Scan for the cell matching the given text and deliver its (x, y) coordinate at center. 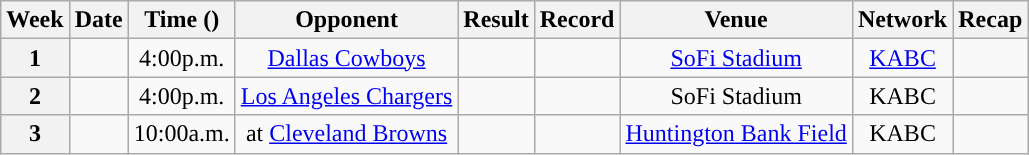
Date (98, 20)
Los Angeles Chargers (346, 96)
2 (35, 96)
at Cleveland Browns (346, 134)
3 (35, 134)
Result (496, 20)
Venue (736, 20)
Recap (990, 20)
1 (35, 58)
Opponent (346, 20)
Time () (182, 20)
Record (577, 20)
Network (902, 20)
10:00a.m. (182, 134)
Huntington Bank Field (736, 134)
Week (35, 20)
Dallas Cowboys (346, 58)
